Search for the cell housing the specified text and yield its (x, y) center coordinate. 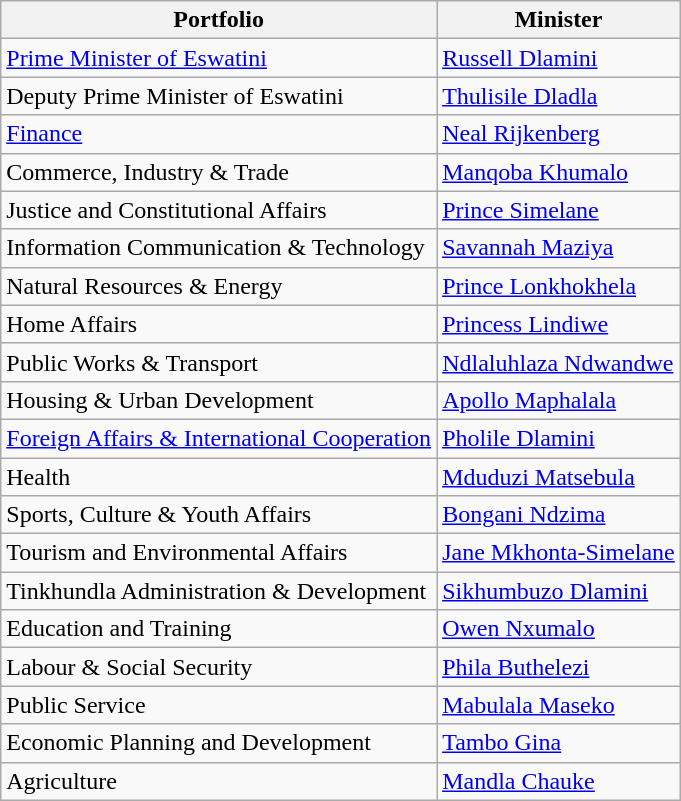
Prince Lonkhokhela (559, 286)
Apollo Maphalala (559, 400)
Tinkhundla Administration & Development (219, 591)
Mabulala Maseko (559, 705)
Economic Planning and Development (219, 743)
Justice and Constitutional Affairs (219, 210)
Education and Training (219, 629)
Foreign Affairs & International Cooperation (219, 438)
Owen Nxumalo (559, 629)
Information Communication & Technology (219, 248)
Housing & Urban Development (219, 400)
Natural Resources & Energy (219, 286)
Finance (219, 134)
Sikhumbuzo Dlamini (559, 591)
Portfolio (219, 20)
Manqoba Khumalo (559, 172)
Phila Buthelezi (559, 667)
Jane Mkhonta-Simelane (559, 553)
Commerce, Industry & Trade (219, 172)
Health (219, 477)
Pholile Dlamini (559, 438)
Ndlaluhlaza Ndwandwe (559, 362)
Agriculture (219, 781)
Tourism and Environmental Affairs (219, 553)
Public Service (219, 705)
Bongani Ndzima (559, 515)
Sports, Culture & Youth Affairs (219, 515)
Labour & Social Security (219, 667)
Mandla Chauke (559, 781)
Princess Lindiwe (559, 324)
Neal Rijkenberg (559, 134)
Tambo Gina (559, 743)
Public Works & Transport (219, 362)
Savannah Maziya (559, 248)
Mduduzi Matsebula (559, 477)
Russell Dlamini (559, 58)
Minister (559, 20)
Thulisile Dladla (559, 96)
Prime Minister of Eswatini (219, 58)
Deputy Prime Minister of Eswatini (219, 96)
Home Affairs (219, 324)
Prince Simelane (559, 210)
